Locate the cell with the specified text and output its (X, Y) center coordinate. 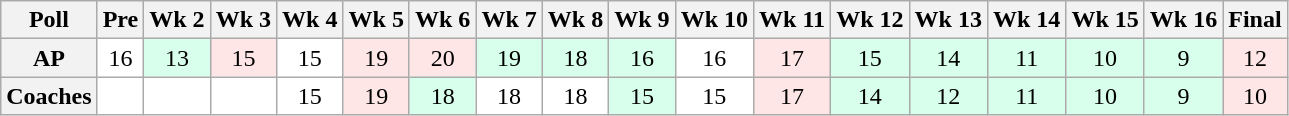
Pre (120, 20)
Coaches (49, 96)
Wk 5 (376, 20)
Wk 2 (177, 20)
Poll (49, 20)
Wk 4 (310, 20)
Wk 7 (509, 20)
Wk 16 (1183, 20)
Wk 13 (948, 20)
AP (49, 58)
Wk 10 (714, 20)
Wk 14 (1026, 20)
Wk 11 (792, 20)
Wk 15 (1105, 20)
Wk 3 (243, 20)
Wk 8 (575, 20)
Wk 12 (870, 20)
13 (177, 58)
Final (1255, 20)
Wk 6 (442, 20)
Wk 9 (642, 20)
20 (442, 58)
